Output the [x, y] coordinate of the center of the cell containing the given text.  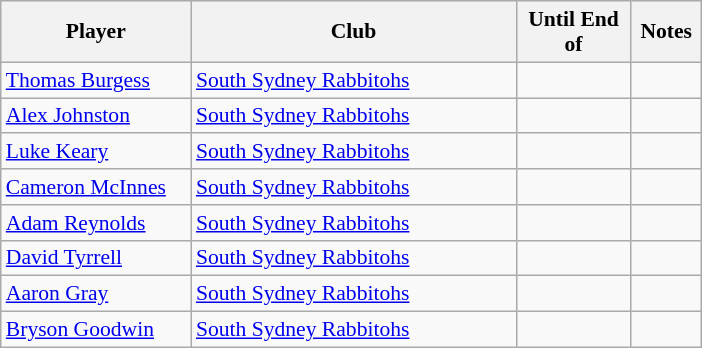
David Tyrrell [96, 258]
Cameron McInnes [96, 187]
Adam Reynolds [96, 223]
Luke Keary [96, 152]
Notes [666, 32]
Thomas Burgess [96, 80]
Until End of [574, 32]
Aaron Gray [96, 294]
Club [354, 32]
Alex Johnston [96, 116]
Player [96, 32]
Bryson Goodwin [96, 330]
